Find where the given text appears and provide that cell's center as (X, Y) coordinate. 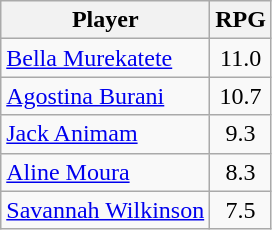
10.7 (241, 96)
Aline Moura (106, 172)
Player (106, 20)
11.0 (241, 58)
Jack Animam (106, 134)
7.5 (241, 210)
RPG (241, 20)
Bella Murekatete (106, 58)
Agostina Burani (106, 96)
Savannah Wilkinson (106, 210)
8.3 (241, 172)
9.3 (241, 134)
